Pinpoint the cell where the given text exists, returning its [x, y] midpoint coordinate. 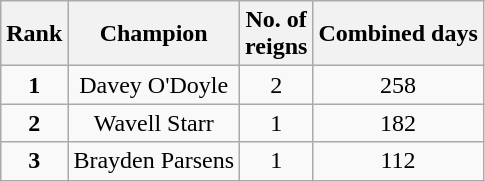
Davey O'Doyle [154, 85]
112 [398, 161]
258 [398, 85]
182 [398, 123]
Wavell Starr [154, 123]
No. ofreigns [276, 34]
Champion [154, 34]
Brayden Parsens [154, 161]
Rank [34, 34]
3 [34, 161]
Combined days [398, 34]
